Find where the given text appears and provide that cell's center as [X, Y] coordinate. 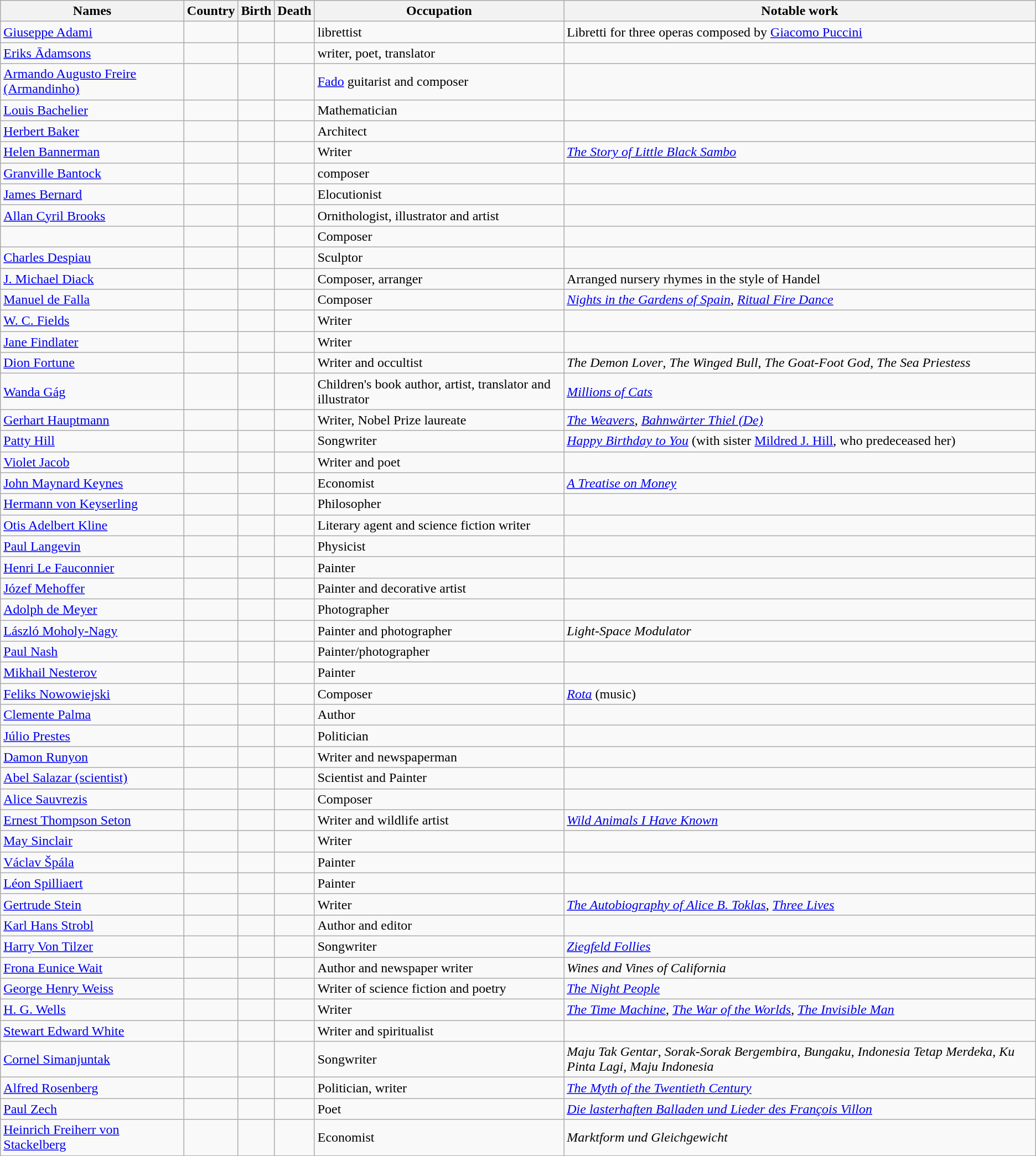
Maju Tak Gentar, Sorak-Sorak Bergembira, Bungaku, Indonesia Tetap Merdeka, Ku Pinta Lagi, Maju Indonesia [800, 1059]
librettist [439, 32]
Light-Space Modulator [800, 630]
Alice Sauvrezis [92, 799]
Otis Adelbert Kline [92, 525]
Léon Spilliaert [92, 883]
Die lasterhaften Balladen und Lieder des François Villon [800, 1109]
The Myth of the Twentieth Century [800, 1088]
Louis Bachelier [92, 110]
Poet [439, 1109]
Wanda Gág [92, 392]
Stewart Edward White [92, 1031]
W. C. Fields [92, 321]
composer [439, 173]
Physicist [439, 546]
Occupation [439, 11]
Author [439, 715]
Politician, writer [439, 1088]
H. G. Wells [92, 1010]
Notable work [800, 11]
Józef Mehoffer [92, 588]
The Story of Little Black Sambo [800, 152]
Arranged nursery rhymes in the style of Handel [800, 278]
writer, poet, translator [439, 53]
Writer and occultist [439, 363]
Henri Le Fauconnier [92, 567]
Clemente Palma [92, 715]
Feliks Nowowiejski [92, 694]
The Weavers, Bahnwärter Thiel (De) [800, 420]
Harry Von Tilzer [92, 946]
Writer, Nobel Prize laureate [439, 420]
Manuel de Falla [92, 300]
Sculptor [439, 257]
Václav Špála [92, 862]
Painter and decorative artist [439, 588]
Ernest Thompson Seton [92, 820]
Politician [439, 736]
Ziegfeld Follies [800, 946]
Paul Nash [92, 652]
Charles Despiau [92, 257]
Author and editor [439, 925]
Painter and photographer [439, 630]
Wines and Vines of California [800, 968]
Armando Augusto Freire (Armandinho) [92, 82]
Painter/photographer [439, 652]
Damon Runyon [92, 757]
Marktform und Gleichgewicht [800, 1138]
John Maynard Keynes [92, 483]
Nights in the Gardens of Spain, Ritual Fire Dance [800, 300]
Ornithologist, illustrator and artist [439, 215]
Photographer [439, 609]
Paul Zech [92, 1109]
Dion Fortune [92, 363]
Giuseppe Adami [92, 32]
Fado guitarist and composer [439, 82]
Mikhail Nesterov [92, 673]
Children's book author, artist, translator and illustrator [439, 392]
The Night People [800, 989]
Heinrich Freiherr von Stackelberg [92, 1138]
Literary agent and science fiction writer [439, 525]
Birth [256, 11]
Adolph de Meyer [92, 609]
Writer and wildlife artist [439, 820]
Scientist and Painter [439, 778]
Millions of Cats [800, 392]
Violet Jacob [92, 462]
Philosopher [439, 504]
Alfred Rosenberg [92, 1088]
Jane Findlater [92, 342]
Writer and newspaperman [439, 757]
Elocutionist [439, 194]
Cornel Simanjuntak [92, 1059]
Júlio Prestes [92, 736]
J. Michael Diack [92, 278]
Paul Langevin [92, 546]
Author and newspaper writer [439, 968]
Names [92, 11]
Libretti for three operas composed by Giacomo Puccini [800, 32]
Abel Salazar (scientist) [92, 778]
Mathematician [439, 110]
Writer of science fiction and poetry [439, 989]
Country [211, 11]
Herbert Baker [92, 131]
Composer, arranger [439, 278]
Writer and poet [439, 462]
Architect [439, 131]
James Bernard [92, 194]
The Time Machine, The War of the Worlds, The Invisible Man [800, 1010]
George Henry Weiss [92, 989]
A Treatise on Money [800, 483]
Happy Birthday to You (with sister Mildred J. Hill, who predeceased her) [800, 441]
Wild Animals I Have Known [800, 820]
Granville Bantock [92, 173]
Death [294, 11]
Patty Hill [92, 441]
The Autobiography of Alice B. Toklas, Three Lives [800, 904]
László Moholy-Nagy [92, 630]
Karl Hans Strobl [92, 925]
Gertrude Stein [92, 904]
Rota (music) [800, 694]
Hermann von Keyserling [92, 504]
Gerhart Hauptmann [92, 420]
Writer and spiritualist [439, 1031]
Allan Cyril Brooks [92, 215]
Frona Eunice Wait [92, 968]
May Sinclair [92, 841]
Eriks Ādamsons [92, 53]
Helen Bannerman [92, 152]
The Demon Lover, The Winged Bull, The Goat-Foot God, The Sea Priestess [800, 363]
